Capture the cell that displays the provided text and extract its (X, Y) central coordinate. 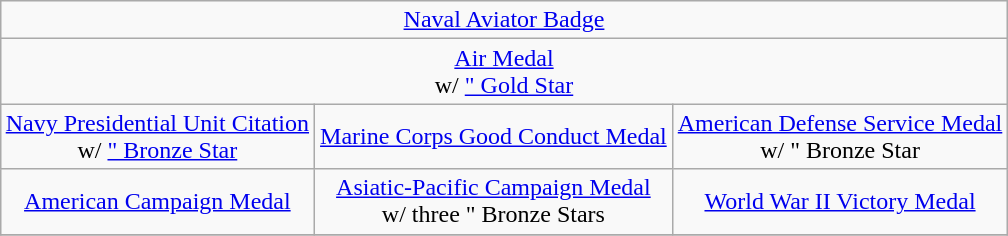
Marine Corps Good Conduct Medal (494, 136)
American Campaign Medal (157, 202)
American Defense Service Medalw/ " Bronze Star (840, 136)
World War II Victory Medal (840, 202)
Naval Aviator Badge (504, 20)
Asiatic-Pacific Campaign Medalw/ three " Bronze Stars (494, 202)
Air Medalw/ " Gold Star (504, 72)
Navy Presidential Unit Citationw/ " Bronze Star (157, 136)
